Detect which cell encompasses the target text, then output its [X, Y] center coordinate. 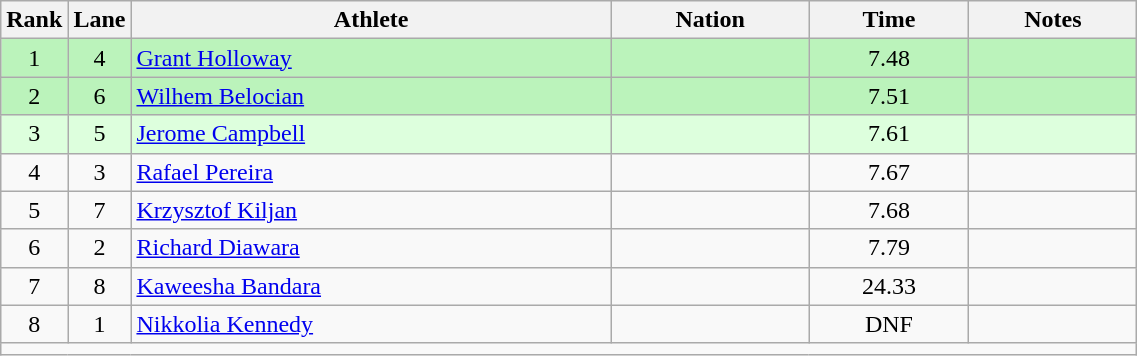
24.33 [889, 286]
Krzysztof Kiljan [372, 210]
Rafael Pereira [372, 172]
Wilhem Belocian [372, 96]
Grant Holloway [372, 58]
7.67 [889, 172]
Time [889, 20]
Rank [34, 20]
Notes [1053, 20]
7.48 [889, 58]
Jerome Campbell [372, 134]
7.68 [889, 210]
Athlete [372, 20]
Lane [100, 20]
Nation [710, 20]
7.79 [889, 248]
DNF [889, 324]
Kaweesha Bandara [372, 286]
7.51 [889, 96]
Richard Diawara [372, 248]
Nikkolia Kennedy [372, 324]
7.61 [889, 134]
